Detect which cell encompasses the target text, then output its (X, Y) center coordinate. 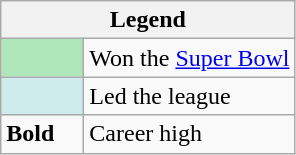
Bold (42, 134)
Career high (190, 134)
Led the league (190, 96)
Won the Super Bowl (190, 58)
Legend (148, 20)
